Output the [X, Y] coordinate of the center of the cell containing the given text.  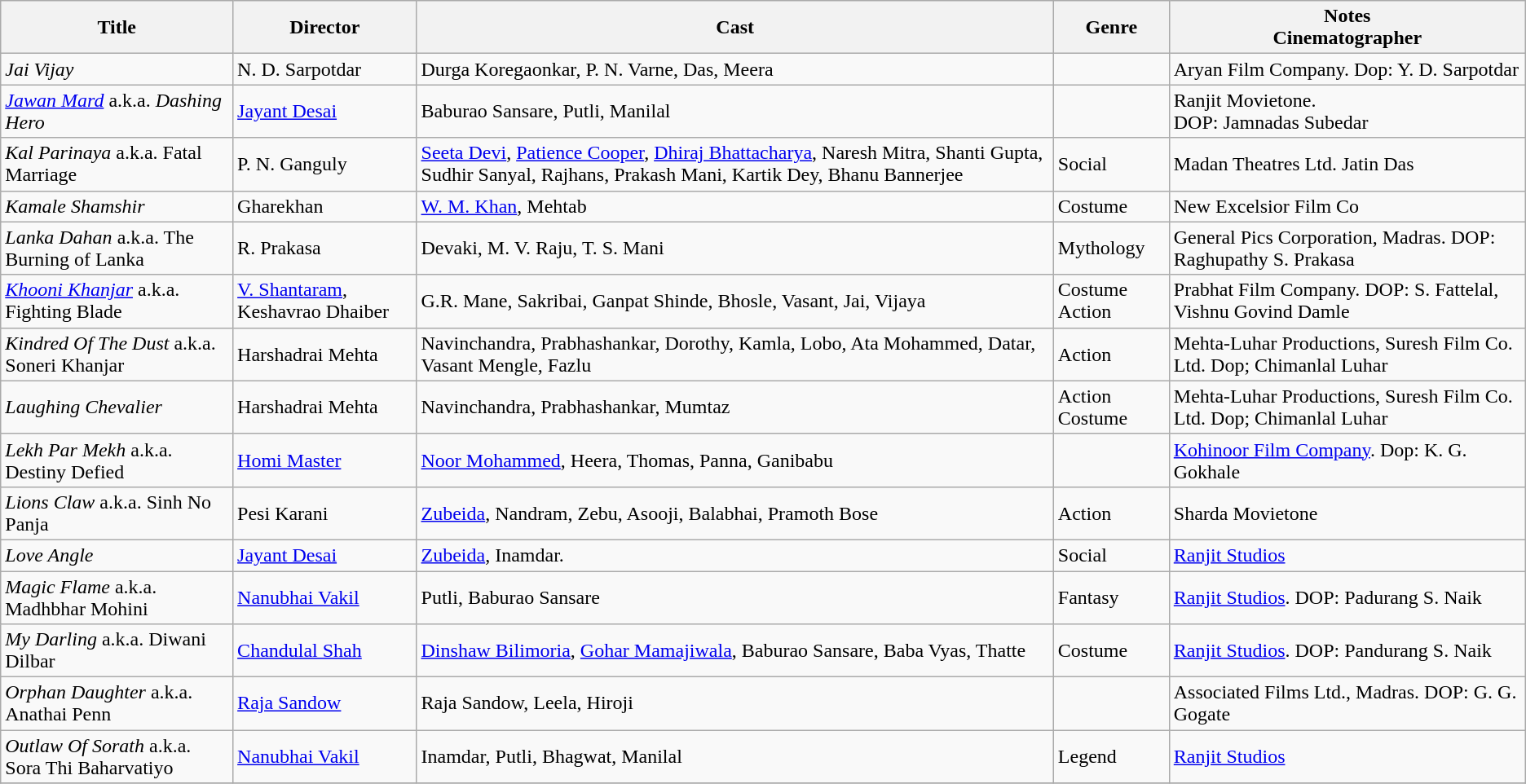
Legend [1111, 756]
Costume Action [1111, 302]
Mythology [1111, 248]
Durga Koregaonkar, P. N. Varne, Das, Meera [735, 69]
Navinchandra, Prabhashankar, Dorothy, Kamla, Lobo, Ata Mohammed, Datar, Vasant Mengle, Fazlu [735, 354]
Ranjit Movietone. DOP: Jamnadas Subedar [1347, 111]
Khooni Khanjar a.k.a. Fighting Blade [117, 302]
Director [324, 28]
V. Shantaram, Keshavrao Dhaiber [324, 302]
Chandulal Shah [324, 650]
P. N. Ganguly [324, 165]
Ranjit Studios. DOP: Padurang S. Naik [1347, 597]
Kal Parinaya a.k.a. Fatal Marriage [117, 165]
Orphan Daughter a.k.a. Anathai Penn [117, 704]
Seeta Devi, Patience Cooper, Dhiraj Bhattacharya, Naresh Mitra, Shanti Gupta, Sudhir Sanyal, Rajhans, Prakash Mani, Kartik Dey, Bhanu Bannerjee [735, 165]
Kindred Of The Dust a.k.a. Soneri Khanjar [117, 354]
Jai Vijay [117, 69]
Noor Mohammed, Heera, Thomas, Panna, Ganibabu [735, 460]
Prabhat Film Company. DOP: S. Fattelal, Vishnu Govind Damle [1347, 302]
Devaki, M. V. Raju, T. S. Mani [735, 248]
Fantasy [1111, 597]
Lanka Dahan a.k.a. The Burning of Lanka [117, 248]
Lekh Par Mekh a.k.a. Destiny Defied [117, 460]
Ranjit Studios. DOP: Pandurang S. Naik [1347, 650]
Zubeida, Nandram, Zebu, Asooji, Balabhai, Pramoth Bose [735, 513]
General Pics Corporation, Madras. DOP: Raghupathy S. Prakasa [1347, 248]
My Darling a.k.a. Diwani Dilbar [117, 650]
Laughing Chevalier [117, 407]
New Excelsior Film Co [1347, 206]
Raja Sandow, Leela, Hiroji [735, 704]
Gharekhan [324, 206]
Aryan Film Company. Dop: Y. D. Sarpotdar [1347, 69]
Magic Flame a.k.a. Madhbhar Mohini [117, 597]
Love Angle [117, 555]
W. M. Khan, Mehtab [735, 206]
N. D. Sarpotdar [324, 69]
Action Costume [1111, 407]
Genre [1111, 28]
Jawan Mard a.k.a. Dashing Hero [117, 111]
NotesCinematographer [1347, 28]
Homi Master [324, 460]
Zubeida, Inamdar. [735, 555]
Pesi Karani [324, 513]
Dinshaw Bilimoria, Gohar Mamajiwala, Baburao Sansare, Baba Vyas, Thatte [735, 650]
Cast [735, 28]
R. Prakasa [324, 248]
Navinchandra, Prabhashankar, Mumtaz [735, 407]
Inamdar, Putli, Bhagwat, Manilal [735, 756]
Madan Theatres Ltd. Jatin Das [1347, 165]
Associated Films Ltd., Madras. DOP: G. G. Gogate [1347, 704]
Putli, Baburao Sansare [735, 597]
Kohinoor Film Company. Dop: K. G. Gokhale [1347, 460]
Title [117, 28]
Baburao Sansare, Putli, Manilal [735, 111]
Lions Claw a.k.a. Sinh No Panja [117, 513]
Raja Sandow [324, 704]
Kamale Shamshir [117, 206]
G.R. Mane, Sakribai, Ganpat Shinde, Bhosle, Vasant, Jai, Vijaya [735, 302]
Sharda Movietone [1347, 513]
Outlaw Of Sorath a.k.a. Sora Thi Baharvatiyo [117, 756]
